Output the (X, Y) coordinate of the center of the cell containing the given text.  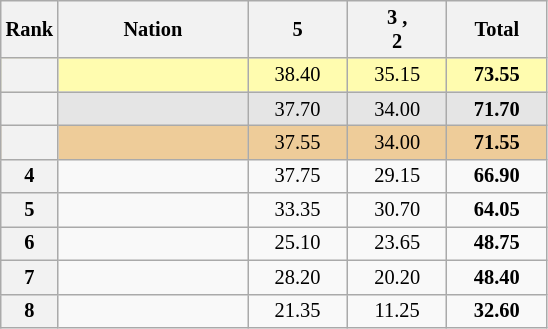
71.70 (497, 109)
8 (30, 311)
25.10 (298, 243)
Total (497, 29)
29.15 (397, 176)
3 ,2 (397, 29)
48.75 (497, 243)
38.40 (298, 75)
33.35 (298, 210)
Rank (30, 29)
7 (30, 277)
Nation (153, 29)
71.55 (497, 142)
21.35 (298, 311)
35.15 (397, 75)
64.05 (497, 210)
20.20 (397, 277)
66.90 (497, 176)
48.40 (497, 277)
37.70 (298, 109)
73.55 (497, 75)
37.75 (298, 176)
4 (30, 176)
28.20 (298, 277)
30.70 (397, 210)
23.65 (397, 243)
32.60 (497, 311)
37.55 (298, 142)
6 (30, 243)
11.25 (397, 311)
